Return the (X, Y) coordinate for the center point of the cell that contains the specified text.  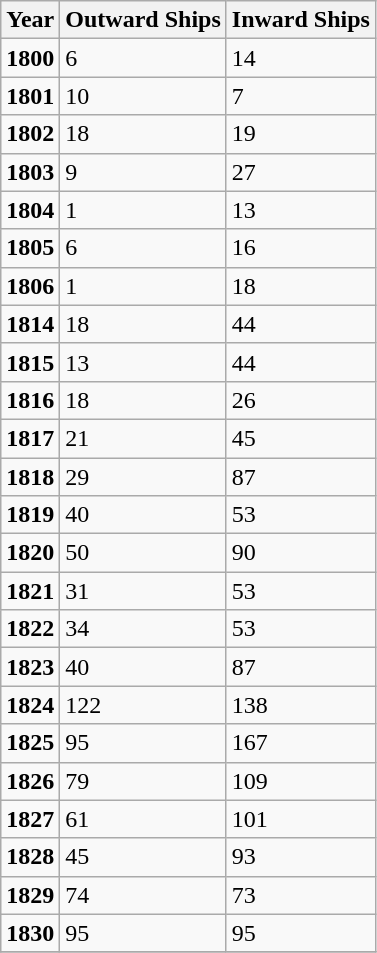
19 (300, 134)
1825 (30, 743)
167 (300, 743)
1828 (30, 857)
109 (300, 781)
50 (143, 553)
1800 (30, 58)
73 (300, 895)
1824 (30, 705)
79 (143, 781)
1819 (30, 515)
1821 (30, 591)
34 (143, 629)
1814 (30, 324)
1822 (30, 629)
Inward Ships (300, 20)
16 (300, 248)
61 (143, 819)
21 (143, 438)
1826 (30, 781)
14 (300, 58)
1806 (30, 286)
7 (300, 96)
1816 (30, 400)
1818 (30, 477)
1827 (30, 819)
27 (300, 172)
1830 (30, 933)
29 (143, 477)
138 (300, 705)
10 (143, 96)
1804 (30, 210)
1801 (30, 96)
9 (143, 172)
122 (143, 705)
26 (300, 400)
90 (300, 553)
1820 (30, 553)
Year (30, 20)
1815 (30, 362)
Outward Ships (143, 20)
93 (300, 857)
31 (143, 591)
1817 (30, 438)
1823 (30, 667)
101 (300, 819)
1803 (30, 172)
1829 (30, 895)
74 (143, 895)
1802 (30, 134)
1805 (30, 248)
